Extract the [X, Y] coordinate from the center of the cell holding the provided text.  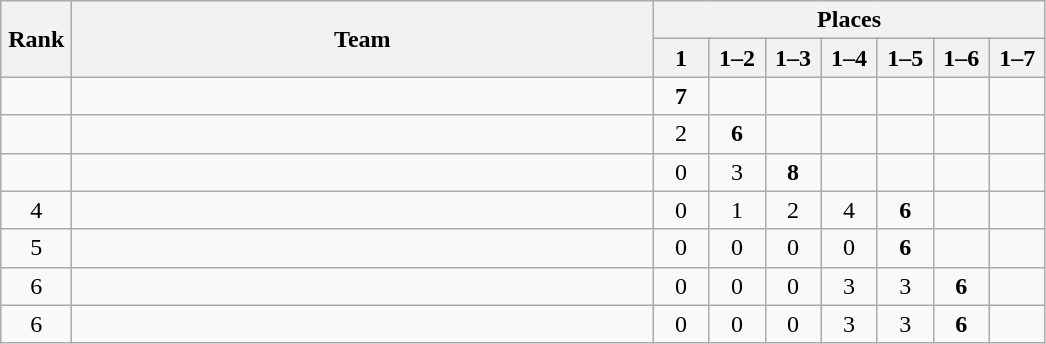
1–6 [961, 58]
5 [36, 248]
1–4 [849, 58]
7 [681, 96]
Rank [36, 39]
1–3 [793, 58]
Team [362, 39]
1–2 [737, 58]
8 [793, 172]
Places [849, 20]
1–5 [905, 58]
1–7 [1017, 58]
